From the cell containing the given text, extract its center point as [x, y] coordinate. 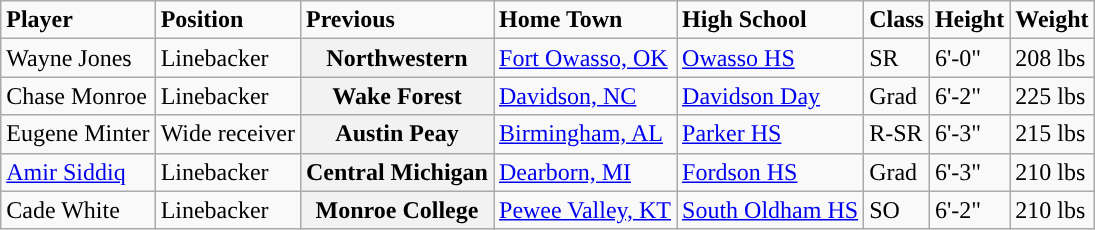
SO [897, 210]
High School [770, 20]
Previous [396, 20]
Class [897, 20]
225 lbs [1052, 96]
Wayne Jones [78, 58]
Home Town [586, 20]
Monroe College [396, 210]
Player [78, 20]
Eugene Minter [78, 134]
215 lbs [1052, 134]
Chase Monroe [78, 96]
Austin Peay [396, 134]
6'-0" [969, 58]
R-SR [897, 134]
Fordson HS [770, 172]
Fort Owasso, OK [586, 58]
Birmingham, AL [586, 134]
Davidson, NC [586, 96]
Pewee Valley, KT [586, 210]
Wide receiver [228, 134]
Position [228, 20]
Dearborn, MI [586, 172]
Owasso HS [770, 58]
Wake Forest [396, 96]
SR [897, 58]
208 lbs [1052, 58]
Weight [1052, 20]
Cade White [78, 210]
South Oldham HS [770, 210]
Height [969, 20]
Davidson Day [770, 96]
Northwestern [396, 58]
Amir Siddiq [78, 172]
Central Michigan [396, 172]
Parker HS [770, 134]
